Pinpoint the cell where the given text exists, returning its [x, y] midpoint coordinate. 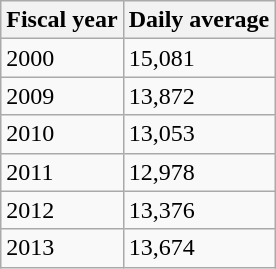
13,674 [199, 248]
13,376 [199, 210]
2011 [62, 172]
13,053 [199, 134]
2012 [62, 210]
2009 [62, 96]
Fiscal year [62, 20]
12,978 [199, 172]
Daily average [199, 20]
2013 [62, 248]
2000 [62, 58]
13,872 [199, 96]
15,081 [199, 58]
2010 [62, 134]
